Provide the [X, Y] coordinate of the cell's center where the given text is located.  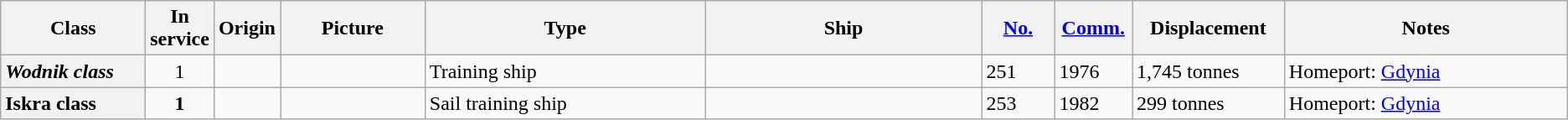
No. [1019, 29]
Sail training ship [565, 103]
Wodnik class [74, 71]
253 [1019, 103]
Class [74, 29]
299 tonnes [1209, 103]
Iskra class [74, 103]
Training ship [565, 71]
251 [1019, 71]
Type [565, 29]
1,745 tonnes [1209, 71]
Picture [352, 29]
Notes [1426, 29]
In service [180, 29]
1976 [1094, 71]
Displacement [1209, 29]
Ship [843, 29]
Comm. [1094, 29]
Origin [246, 29]
1982 [1094, 103]
